Find where the given text appears and provide that cell's center as [x, y] coordinate. 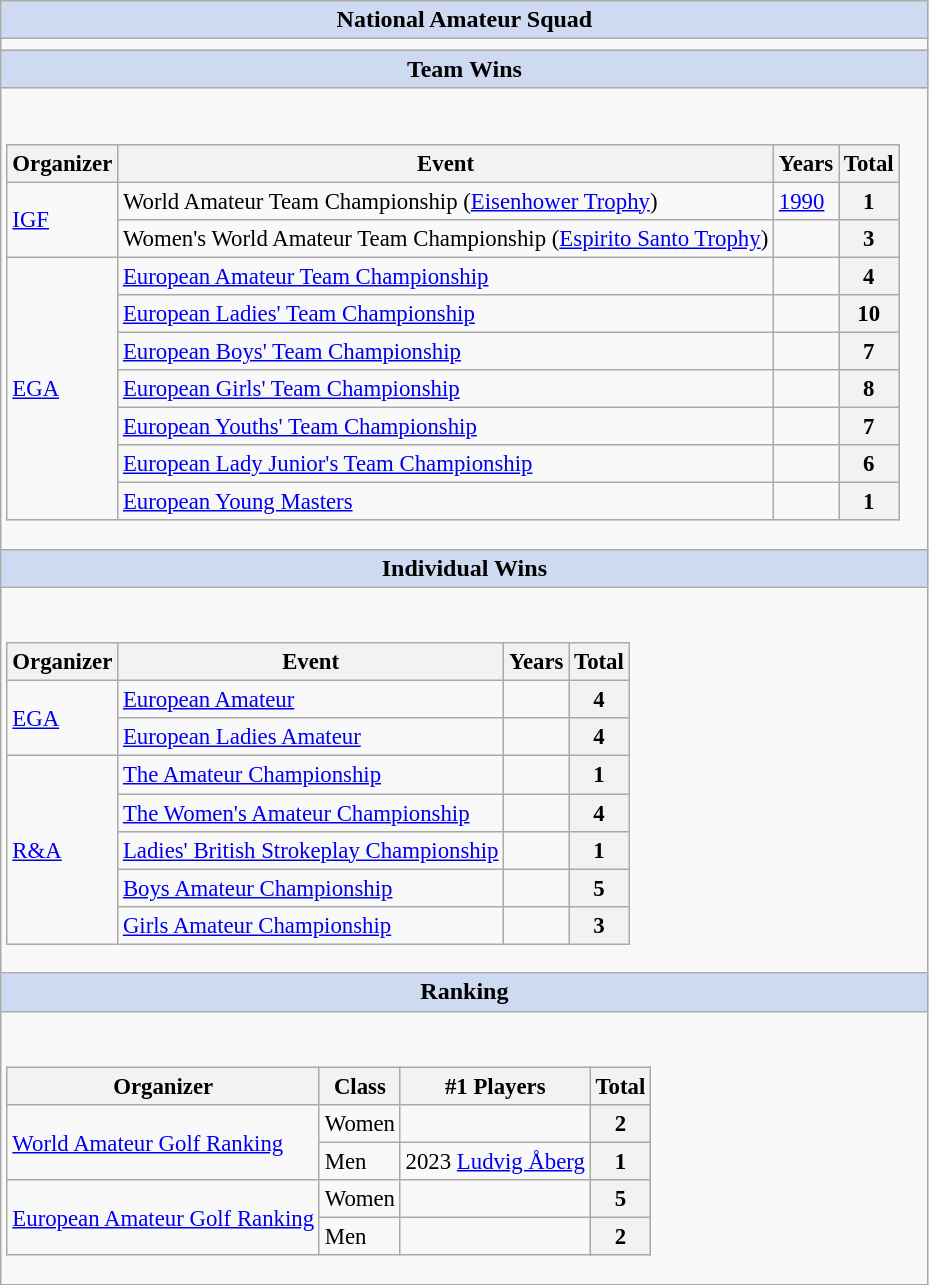
Ranking [464, 992]
Girls Amateur Championship [311, 925]
European Amateur Golf Ranking [163, 1218]
IGF [62, 220]
Organizer Class #1 Players Total World Amateur Golf Ranking Women 2 Men 2023 Ludvig Åberg 1 European Amateur Golf Ranking Women 5 Men 2 [464, 1148]
Individual Wins [464, 568]
1990 [806, 201]
#1 Players [495, 1086]
European Amateur [311, 700]
Class [360, 1086]
European Lady Junior's Team Championship [446, 464]
European Amateur Team Championship [446, 276]
2023 Ludvig Åberg [495, 1161]
Women's World Amateur Team Championship (Espirito Santo Trophy) [446, 238]
The Women's Amateur Championship [311, 813]
10 [869, 313]
European Boys' Team Championship [446, 351]
World Amateur Golf Ranking [163, 1142]
Ladies' British Strokeplay Championship [311, 850]
Boys Amateur Championship [311, 888]
The Amateur Championship [311, 775]
National Amateur Squad [464, 20]
World Amateur Team Championship (Eisenhower Trophy) [446, 201]
European Ladies' Team Championship [446, 313]
European Young Masters [446, 501]
6 [869, 464]
8 [869, 389]
European Ladies Amateur [311, 737]
Team Wins [464, 69]
European Youths' Team Championship [446, 426]
European Girls' Team Championship [446, 389]
R&A [62, 850]
